Find where the given text appears and provide that cell's center as [x, y] coordinate. 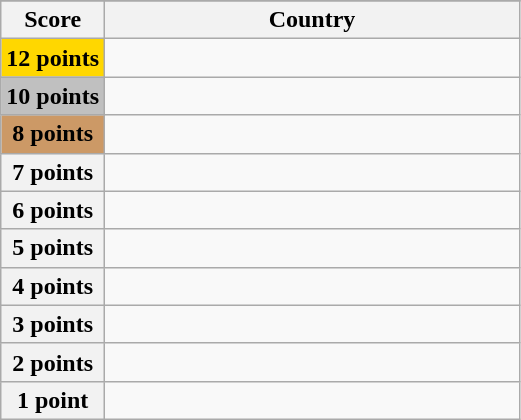
12 points [53, 58]
2 points [53, 362]
5 points [53, 248]
1 point [53, 400]
3 points [53, 324]
6 points [53, 210]
7 points [53, 172]
10 points [53, 96]
Country [312, 20]
4 points [53, 286]
Score [53, 20]
8 points [53, 134]
